Search for the cell housing the specified text and yield its (X, Y) center coordinate. 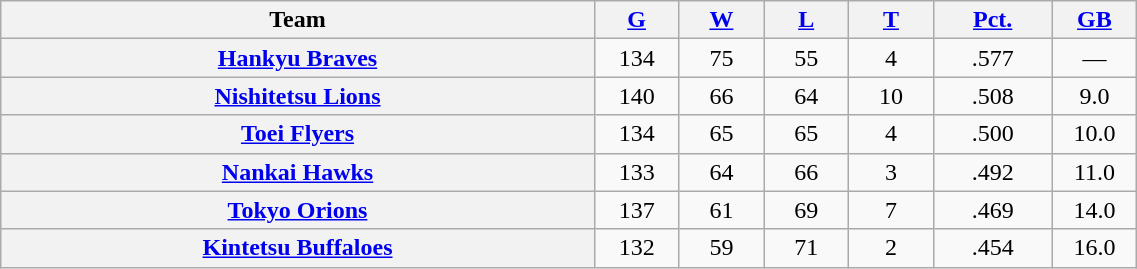
7 (892, 210)
Hankyu Braves (298, 58)
W (722, 20)
132 (636, 248)
.508 (992, 96)
59 (722, 248)
71 (806, 248)
L (806, 20)
.454 (992, 248)
9.0 (1094, 96)
11.0 (1094, 172)
T (892, 20)
.577 (992, 58)
10.0 (1094, 134)
3 (892, 172)
— (1094, 58)
69 (806, 210)
GB (1094, 20)
133 (636, 172)
2 (892, 248)
G (636, 20)
Pct. (992, 20)
75 (722, 58)
.469 (992, 210)
Team (298, 20)
Kintetsu Buffaloes (298, 248)
Nishitetsu Lions (298, 96)
.500 (992, 134)
137 (636, 210)
Nankai Hawks (298, 172)
16.0 (1094, 248)
55 (806, 58)
.492 (992, 172)
14.0 (1094, 210)
10 (892, 96)
Toei Flyers (298, 134)
Tokyo Orions (298, 210)
140 (636, 96)
61 (722, 210)
